Find where the given text appears and provide that cell's center as (x, y) coordinate. 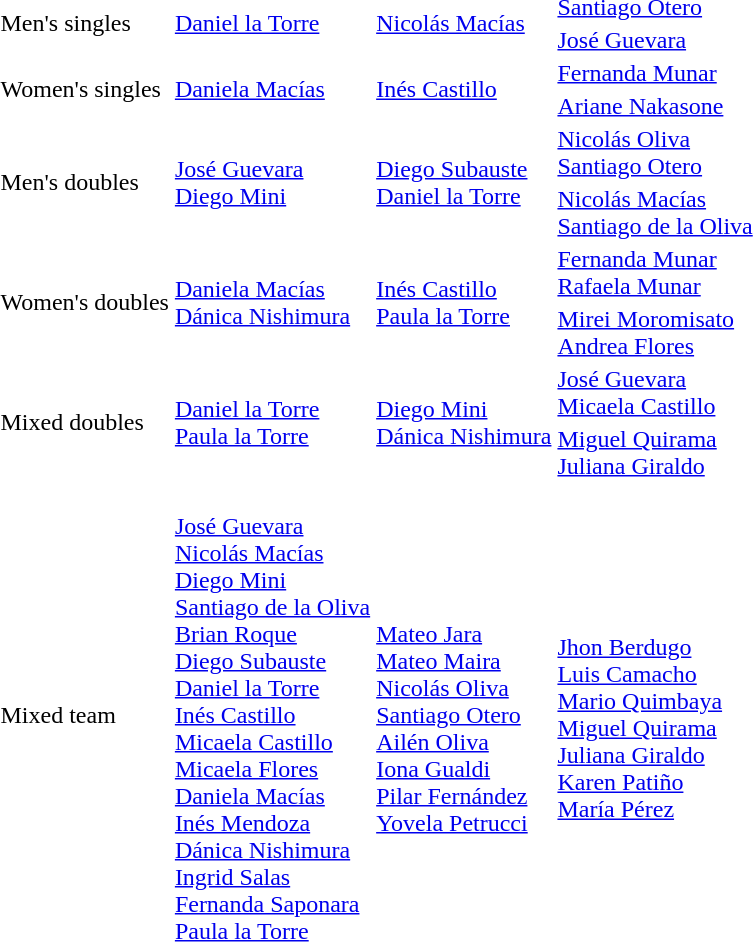
José Guevara Diego Mini (272, 182)
Inés Castillo (464, 90)
Daniel la Torre Paula la Torre (272, 422)
Inés Castillo Paula la Torre (464, 302)
Diego Mini Dánica Nishimura (464, 422)
Daniela Macías Dánica Nishimura (272, 302)
Daniela Macías (272, 90)
Diego Subauste Daniel la Torre (464, 182)
